Search for the cell housing the specified text and yield its [X, Y] center coordinate. 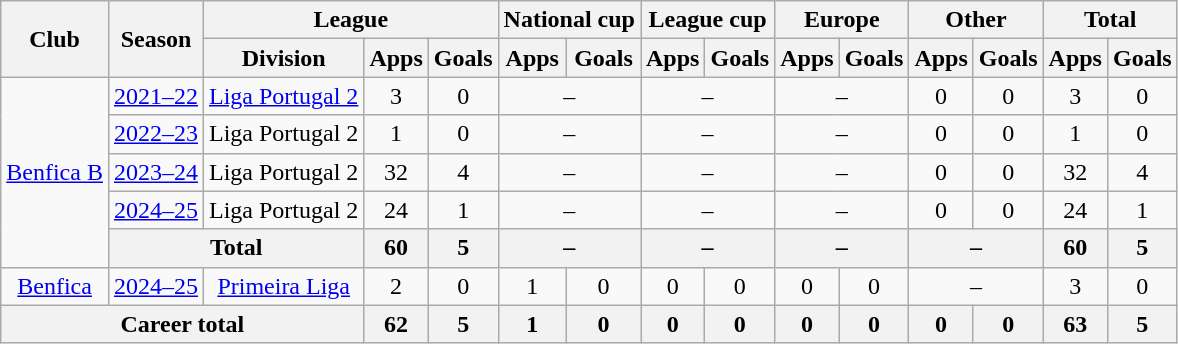
National cup [569, 20]
Division [284, 58]
2022–23 [156, 134]
2021–22 [156, 96]
63 [1075, 324]
Benfica B [55, 172]
Benfica [55, 286]
League [352, 20]
League cup [707, 20]
Club [55, 39]
2 [396, 286]
Europe [842, 20]
Other [976, 20]
Primeira Liga [284, 286]
Season [156, 39]
62 [396, 324]
Career total [182, 324]
2023–24 [156, 172]
